Capture the cell that displays the provided text and extract its [X, Y] central coordinate. 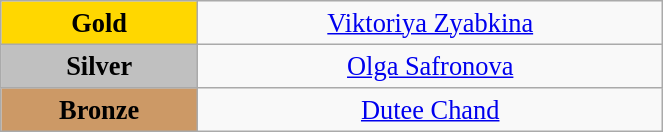
Dutee Chand [430, 109]
Silver [100, 66]
Viktoriya Zyabkina [430, 22]
Gold [100, 22]
Bronze [100, 109]
Olga Safronova [430, 66]
